Locate the cell with the specified text and output its (x, y) center coordinate. 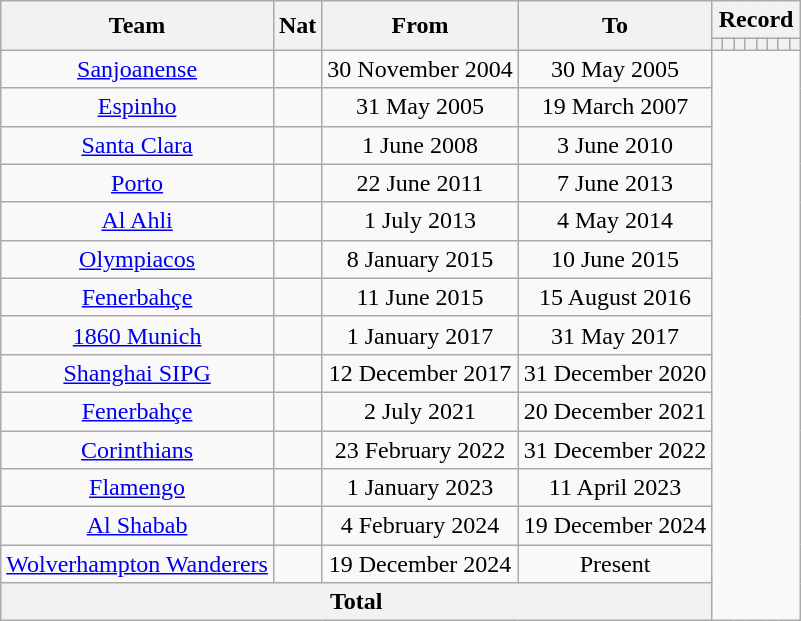
Flamengo (138, 488)
Record (756, 20)
31 May 2017 (615, 335)
11 April 2023 (615, 488)
30 May 2005 (615, 69)
3 June 2010 (615, 145)
12 December 2017 (420, 373)
1 January 2023 (420, 488)
Santa Clara (138, 145)
7 June 2013 (615, 183)
1 July 2013 (420, 221)
Porto (138, 183)
10 June 2015 (615, 259)
31 May 2005 (420, 107)
Al Ahli (138, 221)
1860 Munich (138, 335)
23 February 2022 (420, 449)
Shanghai SIPG (138, 373)
Al Shabab (138, 526)
Total (356, 602)
19 March 2007 (615, 107)
30 November 2004 (420, 69)
22 June 2011 (420, 183)
Espinho (138, 107)
15 August 2016 (615, 297)
Present (615, 564)
Corinthians (138, 449)
From (420, 26)
To (615, 26)
4 May 2014 (615, 221)
20 December 2021 (615, 411)
2 July 2021 (420, 411)
31 December 2022 (615, 449)
31 December 2020 (615, 373)
Nat (297, 26)
1 June 2008 (420, 145)
Olympiacos (138, 259)
Team (138, 26)
Sanjoanense (138, 69)
1 January 2017 (420, 335)
4 February 2024 (420, 526)
Wolverhampton Wanderers (138, 564)
11 June 2015 (420, 297)
8 January 2015 (420, 259)
